Output the (x, y) coordinate of the center of the cell containing the given text.  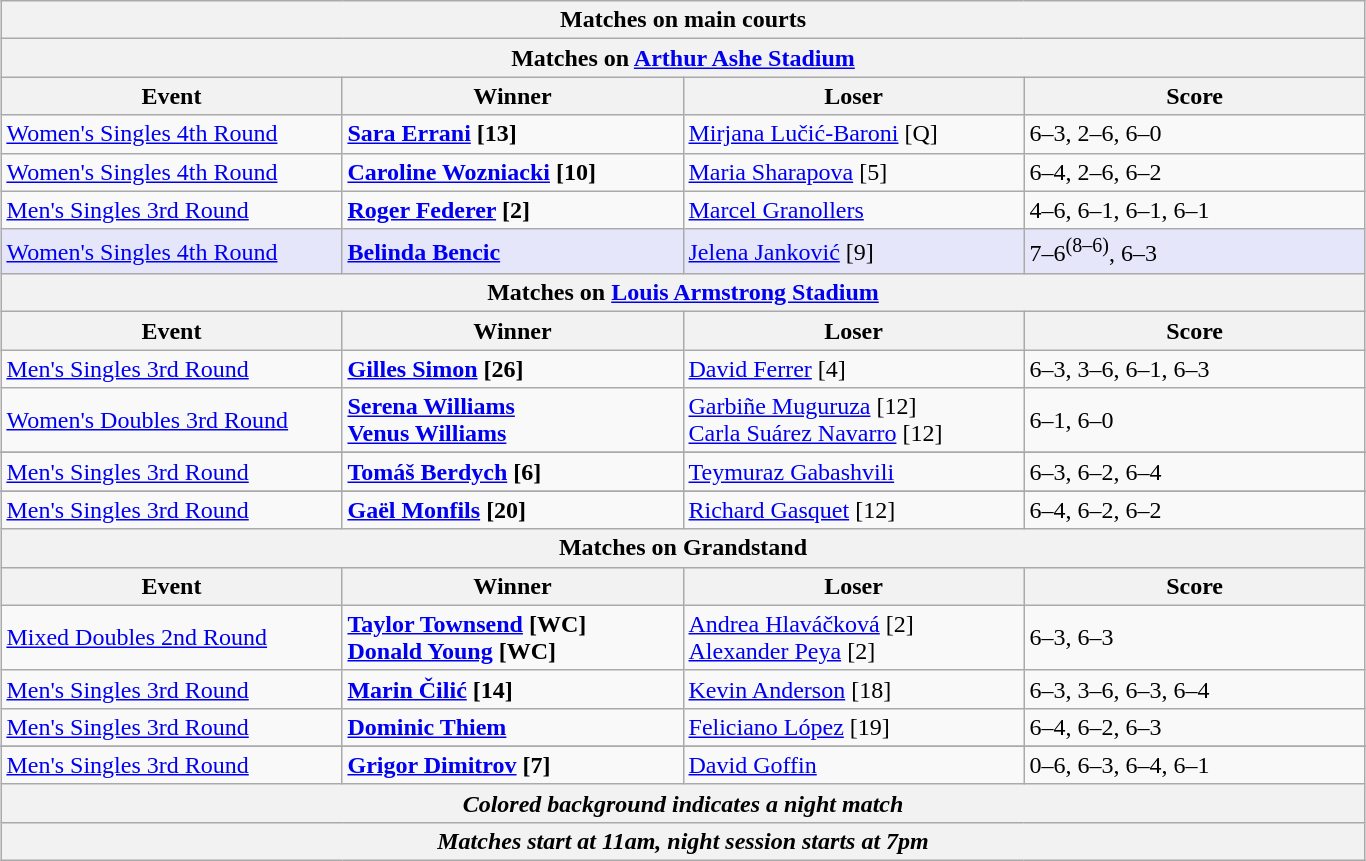
Colored background indicates a night match (683, 803)
Richard Gasquet [12] (854, 510)
Gilles Simon [26] (512, 369)
7–6(8–6), 6–3 (1194, 252)
Tomáš Berdych [6] (512, 472)
David Ferrer [4] (854, 369)
Maria Sharapova [5] (854, 172)
Taylor Townsend [WC] Donald Young [WC] (512, 638)
6–3, 3–6, 6–1, 6–3 (1194, 369)
6–4, 6–2, 6–3 (1194, 727)
Jelena Janković [9] (854, 252)
6–3, 2–6, 6–0 (1194, 134)
Feliciano López [19] (854, 727)
6–3, 6–2, 6–4 (1194, 472)
6–3, 3–6, 6–3, 6–4 (1194, 689)
Caroline Wozniacki [10] (512, 172)
Grigor Dimitrov [7] (512, 765)
Matches on Louis Armstrong Stadium (683, 293)
Andrea Hlaváčková [2] Alexander Peya [2] (854, 638)
Matches on Grandstand (683, 548)
Belinda Bencic (512, 252)
Marin Čilić [14] (512, 689)
Kevin Anderson [18] (854, 689)
Marcel Granollers (854, 210)
Matches on Arthur Ashe Stadium (683, 58)
Teymuraz Gabashvili (854, 472)
Dominic Thiem (512, 727)
Women's Doubles 3rd Round (172, 420)
Matches start at 11am, night session starts at 7pm (683, 841)
Sara Errani [13] (512, 134)
6–1, 6–0 (1194, 420)
Mirjana Lučić-Baroni [Q] (854, 134)
David Goffin (854, 765)
Garbiñe Muguruza [12] Carla Suárez Navarro [12] (854, 420)
0–6, 6–3, 6–4, 6–1 (1194, 765)
Roger Federer [2] (512, 210)
Serena Williams Venus Williams (512, 420)
Gaël Monfils [20] (512, 510)
6–4, 2–6, 6–2 (1194, 172)
Matches on main courts (683, 20)
6–3, 6–3 (1194, 638)
4–6, 6–1, 6–1, 6–1 (1194, 210)
6–4, 6–2, 6–2 (1194, 510)
Mixed Doubles 2nd Round (172, 638)
